Scan for the cell matching the given text and deliver its (x, y) coordinate at center. 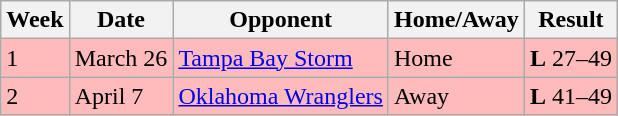
Away (456, 96)
Tampa Bay Storm (281, 58)
L 41–49 (570, 96)
L 27–49 (570, 58)
Date (121, 20)
April 7 (121, 96)
Week (35, 20)
March 26 (121, 58)
Home (456, 58)
Result (570, 20)
2 (35, 96)
Opponent (281, 20)
1 (35, 58)
Oklahoma Wranglers (281, 96)
Home/Away (456, 20)
